Capture the cell that displays the provided text and extract its [X, Y] central coordinate. 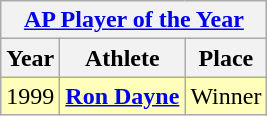
Year [30, 58]
Ron Dayne [122, 96]
1999 [30, 96]
AP Player of the Year [134, 20]
Athlete [122, 58]
Winner [226, 96]
Place [226, 58]
